For the text-containing cell, return its midpoint in [x, y] coordinate format. 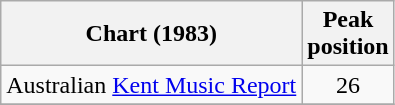
Chart (1983) [152, 34]
26 [348, 85]
Peakposition [348, 34]
Australian Kent Music Report [152, 85]
